Pinpoint the cell where the given text exists, returning its (X, Y) midpoint coordinate. 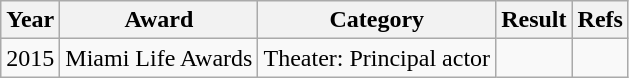
Result (534, 20)
Category (377, 20)
2015 (30, 58)
Award (159, 20)
Theater: Principal actor (377, 58)
Miami Life Awards (159, 58)
Refs (600, 20)
Year (30, 20)
